Find where the given text appears and provide that cell's center as [X, Y] coordinate. 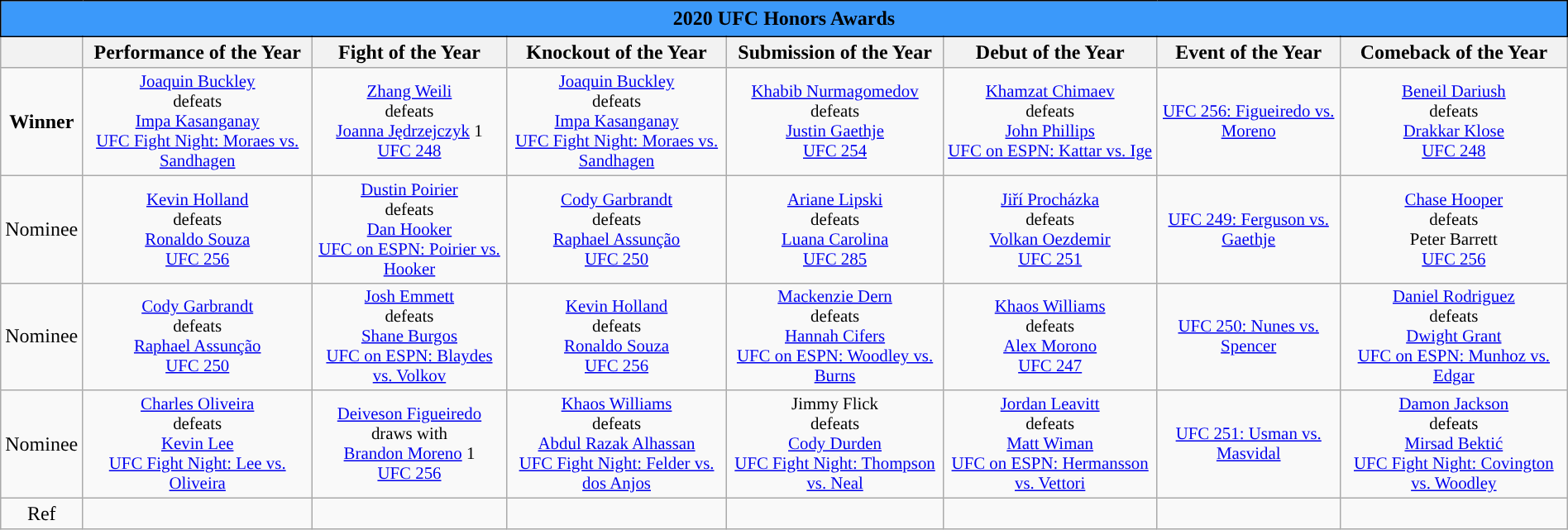
Damon Jackson defeats Mirsad Bektić UFC Fight Night: Covington vs. Woodley [1454, 444]
Khabib Nurmagomedov defeats Justin Gaethje UFC 254 [835, 122]
UFC 256: Figueiredo vs. Moreno [1249, 122]
Fight of the Year [410, 52]
Jordan Leavitt defeats Matt Wiman UFC on ESPN: Hermansson vs. Vettori [1050, 444]
Josh Emmett defeats Shane Burgos UFC on ESPN: Blaydes vs. Volkov [410, 337]
Khaos Williams defeats Abdul Razak Alhassan UFC Fight Night: Felder vs. dos Anjos [616, 444]
Charles Oliveira defeats Kevin Lee UFC Fight Night: Lee vs. Oliveira [198, 444]
Dustin Poirier defeats Dan Hooker UFC on ESPN: Poirier vs. Hooker [410, 229]
Comeback of the Year [1454, 52]
Zhang Weili defeats Joanna Jędrzejczyk 1 UFC 248 [410, 122]
Khaos Williams defeats Alex Morono UFC 247 [1050, 337]
Ariane Lipski defeats Luana Carolina UFC 285 [835, 229]
UFC 251: Usman vs. Masvidal [1249, 444]
UFC 250: Nunes vs. Spencer [1249, 337]
Khamzat Chimaev defeats John Phillips UFC on ESPN: Kattar vs. Ige [1050, 122]
Event of the Year [1249, 52]
Jimmy Flick defeats Cody Durden UFC Fight Night: Thompson vs. Neal [835, 444]
Winner [41, 122]
Jiří Procházka defeats Volkan Oezdemir UFC 251 [1050, 229]
Deiveson Figueiredo draws with Brandon Moreno 1 UFC 256 [410, 444]
Chase Hooper defeats Peter Barrett UFC 256 [1454, 229]
Daniel Rodriguez defeats Dwight Grant UFC on ESPN: Munhoz vs. Edgar [1454, 337]
Beneil Dariush defeats Drakkar Klose UFC 248 [1454, 122]
Ref [41, 513]
UFC 249: Ferguson vs. Gaethje [1249, 229]
Mackenzie Dern defeats Hannah Cifers UFC on ESPN: Woodley vs. Burns [835, 337]
2020 UFC Honors Awards [784, 19]
Performance of the Year [198, 52]
Knockout of the Year [616, 52]
Debut of the Year [1050, 52]
Submission of the Year [835, 52]
